Return the (x, y) coordinate for the center point of the cell that contains the specified text.  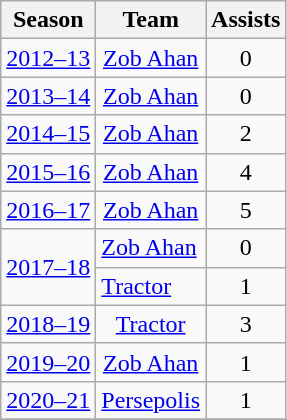
3 (246, 324)
Assists (246, 20)
2017–18 (48, 267)
2016–17 (48, 210)
Team (151, 20)
4 (246, 172)
5 (246, 210)
2018–19 (48, 324)
2020–21 (48, 400)
2015–16 (48, 172)
2013–14 (48, 96)
Persepolis (151, 400)
2 (246, 134)
2014–15 (48, 134)
Season (48, 20)
2019–20 (48, 362)
2012–13 (48, 58)
